Pinpoint the cell where the given text exists, returning its (X, Y) midpoint coordinate. 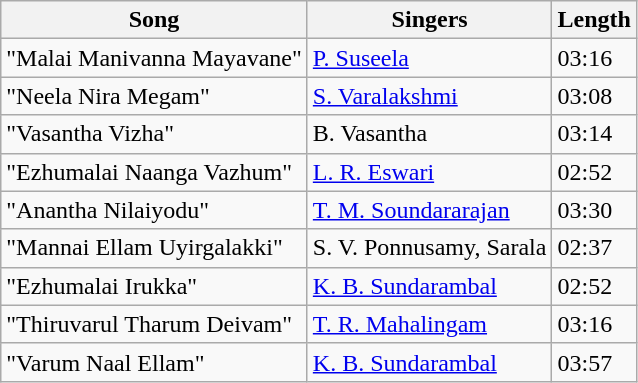
Singers (430, 20)
"Thiruvarul Tharum Deivam" (154, 324)
P. Suseela (430, 58)
"Mannai Ellam Uyirgalakki" (154, 248)
"Varum Naal Ellam" (154, 362)
"Vasantha Vizha" (154, 134)
T. R. Mahalingam (430, 324)
02:37 (594, 248)
03:30 (594, 210)
T. M. Soundararajan (430, 210)
"Ezhumalai Irukka" (154, 286)
03:57 (594, 362)
03:14 (594, 134)
03:08 (594, 96)
"Malai Manivanna Mayavane" (154, 58)
Song (154, 20)
S. Varalakshmi (430, 96)
L. R. Eswari (430, 172)
S. V. Ponnusamy, Sarala (430, 248)
"Neela Nira Megam" (154, 96)
B. Vasantha (430, 134)
"Anantha Nilaiyodu" (154, 210)
"Ezhumalai Naanga Vazhum" (154, 172)
Length (594, 20)
